Determine the (x, y) coordinate at the center of the cell enclosing the given text.  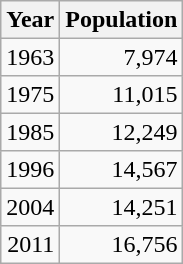
Year (30, 20)
16,756 (122, 244)
1975 (30, 94)
14,567 (122, 170)
11,015 (122, 94)
Population (122, 20)
1963 (30, 56)
14,251 (122, 206)
7,974 (122, 56)
1985 (30, 132)
2011 (30, 244)
2004 (30, 206)
12,249 (122, 132)
1996 (30, 170)
